For the text-containing cell, return its midpoint in [X, Y] coordinate format. 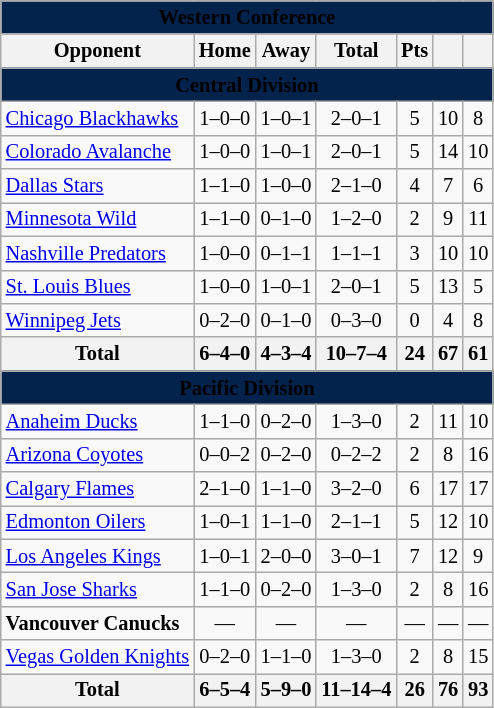
Arizona Coyotes [98, 455]
3–0–1 [356, 556]
61 [478, 354]
3–2–0 [356, 489]
Colorado Avalanche [98, 152]
11–14–4 [356, 690]
6–5–4 [225, 690]
67 [448, 354]
Away [286, 51]
Minnesota Wild [98, 219]
93 [478, 690]
Western Conference [247, 17]
Opponent [98, 51]
10–7–4 [356, 354]
Home [225, 51]
14 [448, 152]
0–3–0 [356, 320]
24 [414, 354]
San Jose Sharks [98, 589]
76 [448, 690]
6–4–0 [225, 354]
15 [478, 657]
1–2–0 [356, 219]
Pacific Division [247, 388]
Los Angeles Kings [98, 556]
2–1–1 [356, 522]
Edmonton Oilers [98, 522]
3 [414, 253]
4–3–4 [286, 354]
Dallas Stars [98, 186]
0–2–2 [356, 455]
Pts [414, 51]
0–1–1 [286, 253]
0–0–2 [225, 455]
Nashville Predators [98, 253]
Vancouver Canucks [98, 623]
0 [414, 320]
Anaheim Ducks [98, 421]
Calgary Flames [98, 489]
1–1–1 [356, 253]
2–0–0 [286, 556]
Winnipeg Jets [98, 320]
Chicago Blackhawks [98, 118]
Central Division [247, 85]
Vegas Golden Knights [98, 657]
26 [414, 690]
5–9–0 [286, 690]
St. Louis Blues [98, 287]
13 [448, 287]
